Scan for the cell matching the given text and deliver its (X, Y) coordinate at center. 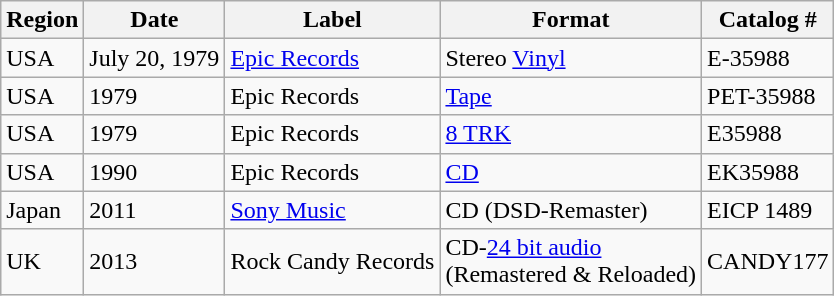
E-35988 (768, 58)
1990 (154, 172)
Tape (571, 96)
PET-35988 (768, 96)
UK (42, 262)
2013 (154, 262)
Sony Music (332, 210)
EK35988 (768, 172)
2011 (154, 210)
Label (332, 20)
CD (DSD-Remaster) (571, 210)
EICP 1489 (768, 210)
CD-24 bit audio(Remastered & Reloaded) (571, 262)
Rock Candy Records (332, 262)
Catalog # (768, 20)
Format (571, 20)
E35988 (768, 134)
Date (154, 20)
8 TRK (571, 134)
Stereo Vinyl (571, 58)
Region (42, 20)
CANDY177 (768, 262)
July 20, 1979 (154, 58)
CD (571, 172)
Japan (42, 210)
